For the text-containing cell, return its midpoint in [X, Y] coordinate format. 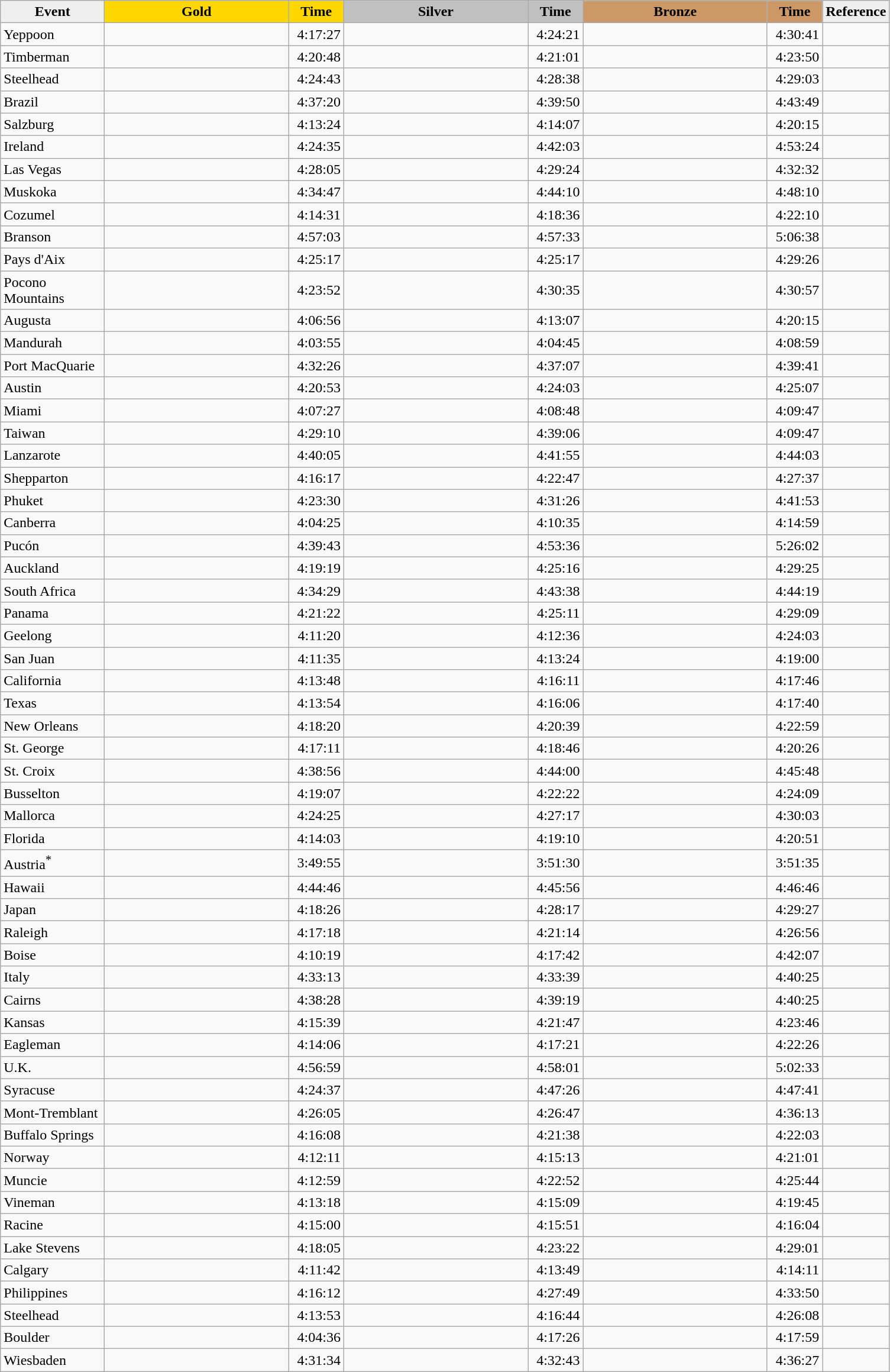
Calgary [53, 1270]
4:13:54 [316, 703]
4:43:38 [555, 590]
Phuket [53, 501]
4:18:05 [316, 1248]
4:32:26 [316, 366]
4:17:27 [316, 34]
Augusta [53, 321]
4:39:50 [555, 102]
5:26:02 [795, 545]
4:57:33 [555, 237]
4:32:32 [795, 169]
4:46:46 [795, 887]
4:23:22 [555, 1248]
4:44:03 [795, 456]
4:11:42 [316, 1270]
4:39:19 [555, 1000]
4:28:17 [555, 910]
4:11:35 [316, 658]
4:22:26 [795, 1045]
4:15:00 [316, 1225]
Event [53, 12]
3:51:30 [555, 863]
Pocono Mountains [53, 290]
4:33:50 [795, 1293]
Boulder [53, 1338]
4:31:26 [555, 501]
4:13:53 [316, 1315]
Auckland [53, 568]
4:17:11 [316, 748]
4:15:13 [555, 1157]
4:13:48 [316, 681]
3:51:35 [795, 863]
4:44:00 [555, 771]
4:18:26 [316, 910]
4:24:25 [316, 816]
4:27:37 [795, 478]
St. George [53, 748]
4:57:03 [316, 237]
4:16:06 [555, 703]
4:26:56 [795, 932]
4:19:07 [316, 793]
Japan [53, 910]
4:17:42 [555, 955]
Eagleman [53, 1045]
4:37:20 [316, 102]
Mandurah [53, 343]
4:43:49 [795, 102]
4:39:41 [795, 366]
4:11:20 [316, 635]
Gold [196, 12]
4:23:50 [795, 57]
4:14:03 [316, 838]
4:39:43 [316, 545]
4:30:03 [795, 816]
4:17:59 [795, 1338]
4:36:13 [795, 1112]
Panama [53, 613]
4:07:27 [316, 411]
4:13:49 [555, 1270]
South Africa [53, 590]
4:22:47 [555, 478]
4:10:19 [316, 955]
4:56:59 [316, 1067]
4:23:30 [316, 501]
4:41:53 [795, 501]
Racine [53, 1225]
4:17:40 [795, 703]
4:14:07 [555, 124]
Miami [53, 411]
St. Croix [53, 771]
4:17:46 [795, 681]
Buffalo Springs [53, 1135]
Geelong [53, 635]
4:58:01 [555, 1067]
4:38:56 [316, 771]
4:30:41 [795, 34]
4:25:07 [795, 388]
Timberman [53, 57]
4:20:26 [795, 748]
4:34:47 [316, 192]
Wiesbaden [53, 1360]
4:13:18 [316, 1202]
Reference [856, 12]
4:29:26 [795, 259]
4:24:09 [795, 793]
4:33:39 [555, 977]
4:29:09 [795, 613]
4:21:38 [555, 1135]
4:16:04 [795, 1225]
Lanzarote [53, 456]
Bronze [675, 12]
4:42:03 [555, 147]
4:06:56 [316, 321]
4:44:19 [795, 590]
4:27:17 [555, 816]
Mont-Tremblant [53, 1112]
4:16:08 [316, 1135]
4:14:11 [795, 1270]
4:42:07 [795, 955]
4:16:17 [316, 478]
4:18:46 [555, 748]
4:19:45 [795, 1202]
4:40:05 [316, 456]
4:22:59 [795, 726]
Hawaii [53, 887]
Philippines [53, 1293]
4:15:51 [555, 1225]
4:29:10 [316, 433]
4:53:24 [795, 147]
Shepparton [53, 478]
Taiwan [53, 433]
Muskoka [53, 192]
3:49:55 [316, 863]
4:18:36 [555, 214]
4:22:10 [795, 214]
4:21:47 [555, 1022]
4:53:36 [555, 545]
California [53, 681]
4:29:27 [795, 910]
4:15:39 [316, 1022]
New Orleans [53, 726]
4:14:59 [795, 523]
4:24:21 [555, 34]
4:29:03 [795, 79]
Kansas [53, 1022]
4:21:14 [555, 932]
Las Vegas [53, 169]
Canberra [53, 523]
4:20:39 [555, 726]
4:45:56 [555, 887]
4:20:53 [316, 388]
Norway [53, 1157]
Italy [53, 977]
4:30:35 [555, 290]
4:03:55 [316, 343]
Pucón [53, 545]
4:30:57 [795, 290]
4:34:29 [316, 590]
4:17:18 [316, 932]
Boise [53, 955]
Branson [53, 237]
4:12:11 [316, 1157]
4:44:10 [555, 192]
Cozumel [53, 214]
4:04:25 [316, 523]
4:16:12 [316, 1293]
Lake Stevens [53, 1248]
5:02:33 [795, 1067]
4:45:48 [795, 771]
4:22:22 [555, 793]
4:18:20 [316, 726]
San Juan [53, 658]
4:24:43 [316, 79]
4:13:07 [555, 321]
4:28:05 [316, 169]
4:14:31 [316, 214]
Yeppoon [53, 34]
5:06:38 [795, 237]
4:37:07 [555, 366]
4:48:10 [795, 192]
4:29:25 [795, 568]
4:26:47 [555, 1112]
4:17:21 [555, 1045]
Port MacQuarie [53, 366]
4:20:48 [316, 57]
Brazil [53, 102]
Busselton [53, 793]
4:23:52 [316, 290]
4:39:06 [555, 433]
4:17:26 [555, 1338]
4:14:06 [316, 1045]
Silver [435, 12]
4:22:52 [555, 1180]
4:15:09 [555, 1202]
4:25:11 [555, 613]
4:41:55 [555, 456]
4:12:59 [316, 1180]
4:12:36 [555, 635]
4:22:03 [795, 1135]
4:31:34 [316, 1360]
4:27:49 [555, 1293]
4:04:45 [555, 343]
Raleigh [53, 932]
4:23:46 [795, 1022]
4:25:16 [555, 568]
4:16:44 [555, 1315]
Pays d'Aix [53, 259]
4:47:26 [555, 1090]
U.K. [53, 1067]
4:32:43 [555, 1360]
4:28:38 [555, 79]
4:29:01 [795, 1248]
4:24:35 [316, 147]
4:26:08 [795, 1315]
4:08:48 [555, 411]
Cairns [53, 1000]
Mallorca [53, 816]
4:08:59 [795, 343]
4:20:51 [795, 838]
4:25:44 [795, 1180]
Vineman [53, 1202]
4:21:22 [316, 613]
4:19:10 [555, 838]
Austin [53, 388]
Florida [53, 838]
Syracuse [53, 1090]
4:38:28 [316, 1000]
Texas [53, 703]
4:36:27 [795, 1360]
4:16:11 [555, 681]
4:10:35 [555, 523]
4:24:37 [316, 1090]
Ireland [53, 147]
4:26:05 [316, 1112]
4:04:36 [316, 1338]
4:44:46 [316, 887]
4:29:24 [555, 169]
Austria* [53, 863]
4:19:00 [795, 658]
4:19:19 [316, 568]
Salzburg [53, 124]
4:47:41 [795, 1090]
Muncie [53, 1180]
4:33:13 [316, 977]
